Extract the [x, y] coordinate from the center of the cell holding the provided text.  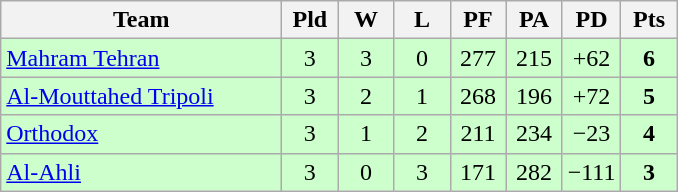
PA [534, 20]
196 [534, 96]
211 [478, 134]
Orthodox [142, 134]
282 [534, 172]
−23 [592, 134]
Team [142, 20]
Al-Ahli [142, 172]
−111 [592, 172]
+62 [592, 58]
234 [534, 134]
PD [592, 20]
5 [649, 96]
171 [478, 172]
277 [478, 58]
6 [649, 58]
PF [478, 20]
W [366, 20]
L [422, 20]
4 [649, 134]
Al-Mouttahed Tripoli [142, 96]
Pts [649, 20]
215 [534, 58]
Mahram Tehran [142, 58]
268 [478, 96]
Pld [310, 20]
+72 [592, 96]
